Search for the cell housing the specified text and yield its (x, y) center coordinate. 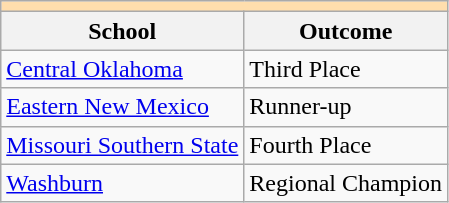
Third Place (346, 69)
Eastern New Mexico (122, 107)
Runner-up (346, 107)
Missouri Southern State (122, 145)
School (122, 31)
Fourth Place (346, 145)
Washburn (122, 183)
Regional Champion (346, 183)
Central Oklahoma (122, 69)
Outcome (346, 31)
